From the cell containing the given text, extract its center point as [x, y] coordinate. 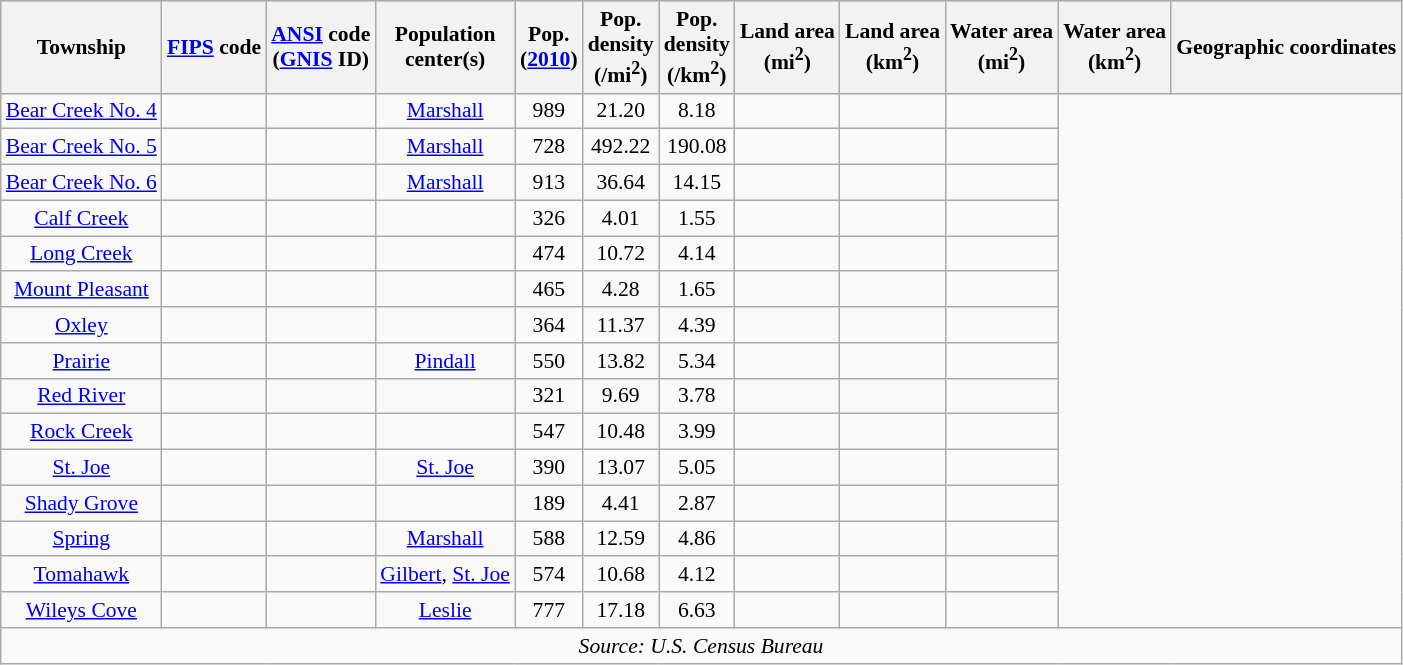
Pop.density(/km2) [697, 47]
728 [549, 147]
Wileys Cove [82, 610]
6.63 [697, 610]
Water area(km2) [1114, 47]
Bear Creek No. 6 [82, 183]
4.12 [697, 575]
Spring [82, 539]
588 [549, 539]
5.05 [697, 468]
13.82 [621, 361]
547 [549, 432]
10.72 [621, 254]
Oxley [82, 325]
4.14 [697, 254]
Rock Creek [82, 432]
Geographic coordinates [1286, 47]
12.59 [621, 539]
Populationcenter(s) [445, 47]
550 [549, 361]
Bear Creek No. 5 [82, 147]
4.39 [697, 325]
189 [549, 503]
36.64 [621, 183]
574 [549, 575]
14.15 [697, 183]
Source: U.S. Census Bureau [702, 646]
2.87 [697, 503]
Prairie [82, 361]
ANSI code(GNIS ID) [320, 47]
913 [549, 183]
Calf Creek [82, 218]
465 [549, 290]
10.68 [621, 575]
4.86 [697, 539]
9.69 [621, 396]
8.18 [697, 111]
17.18 [621, 610]
Bear Creek No. 4 [82, 111]
190.08 [697, 147]
390 [549, 468]
989 [549, 111]
4.01 [621, 218]
492.22 [621, 147]
3.99 [697, 432]
321 [549, 396]
Shady Grove [82, 503]
Long Creek [82, 254]
FIPS code [214, 47]
Land area(mi2) [788, 47]
11.37 [621, 325]
777 [549, 610]
Pop.(2010) [549, 47]
Red River [82, 396]
Tomahawk [82, 575]
4.41 [621, 503]
326 [549, 218]
Township [82, 47]
364 [549, 325]
4.28 [621, 290]
Water area(mi2) [1002, 47]
3.78 [697, 396]
21.20 [621, 111]
Gilbert, St. Joe [445, 575]
1.55 [697, 218]
Mount Pleasant [82, 290]
13.07 [621, 468]
10.48 [621, 432]
Pindall [445, 361]
474 [549, 254]
Leslie [445, 610]
Pop.density(/mi2) [621, 47]
1.65 [697, 290]
Land area(km2) [892, 47]
5.34 [697, 361]
